Scan for the cell matching the given text and deliver its [X, Y] coordinate at center. 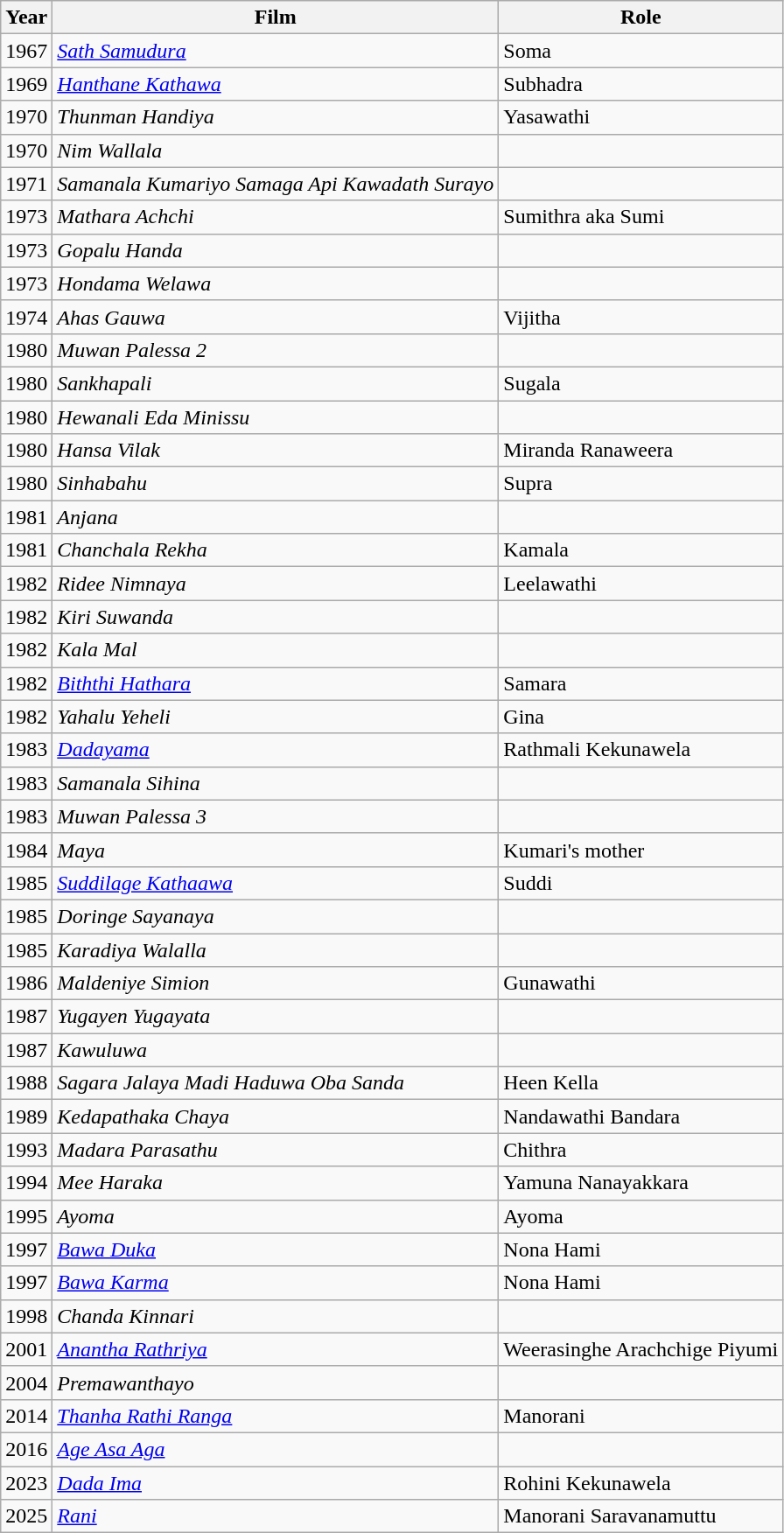
Weerasinghe Arachchige Piyumi [640, 1349]
Heen Kella [640, 1083]
2023 [26, 1483]
Supra [640, 484]
Yamuna Nanayakkara [640, 1183]
Thunman Handiya [276, 117]
Vijitha [640, 317]
1986 [26, 983]
Ahas Gauwa [276, 317]
Miranda Ranaweera [640, 451]
Mee Haraka [276, 1183]
Sumithra aka Sumi [640, 217]
2004 [26, 1382]
Premawanthayo [276, 1382]
Kawuluwa [276, 1050]
Sinhabahu [276, 484]
Film [276, 17]
Sankhapali [276, 383]
Chanda Kinnari [276, 1316]
Anantha Rathriya [276, 1349]
Kiri Suwanda [276, 617]
Doringe Sayanaya [276, 916]
Sagara Jalaya Madi Haduwa Oba Sanda [276, 1083]
Suddilage Kathaawa [276, 883]
1994 [26, 1183]
Kala Mal [276, 650]
Anjana [276, 517]
Subhadra [640, 84]
1989 [26, 1116]
Rathmali Kekunawela [640, 750]
Mathara Achchi [276, 217]
Bawa Karma [276, 1283]
Karadiya Walalla [276, 949]
Biththi Hathara [276, 683]
1984 [26, 850]
Samanala Sihina [276, 783]
Leelawathi [640, 584]
Yahalu Yeheli [276, 717]
Gunawathi [640, 983]
Chithra [640, 1150]
2001 [26, 1349]
Kumari's mother [640, 850]
2014 [26, 1416]
1998 [26, 1316]
Rani [276, 1516]
2025 [26, 1516]
Yasawathi [640, 117]
Role [640, 17]
Hondama Welawa [276, 283]
Year [26, 17]
1988 [26, 1083]
2016 [26, 1449]
Soma [640, 51]
Gopalu Handa [276, 250]
Hansa Vilak [276, 451]
Madara Parasathu [276, 1150]
Sugala [640, 383]
Hanthane Kathawa [276, 84]
Chanchala Rekha [276, 550]
Dada Ima [276, 1483]
1967 [26, 51]
1969 [26, 84]
Kedapathaka Chaya [276, 1116]
Manorani [640, 1416]
Muwan Palessa 3 [276, 816]
Samanala Kumariyo Samaga Api Kawadath Surayo [276, 184]
1971 [26, 184]
Sath Samudura [276, 51]
Hewanali Eda Minissu [276, 417]
Manorani Saravanamuttu [640, 1516]
Age Asa Aga [276, 1449]
Nandawathi Bandara [640, 1116]
Kamala [640, 550]
Muwan Palessa 2 [276, 350]
Thanha Rathi Ranga [276, 1416]
Suddi [640, 883]
Gina [640, 717]
1974 [26, 317]
Dadayama [276, 750]
Bawa Duka [276, 1249]
1995 [26, 1216]
Yugayen Yugayata [276, 1017]
Rohini Kekunawela [640, 1483]
Samara [640, 683]
Nim Wallala [276, 150]
1993 [26, 1150]
Maya [276, 850]
Ridee Nimnaya [276, 584]
Maldeniye Simion [276, 983]
